Capture the cell that displays the provided text and extract its (x, y) central coordinate. 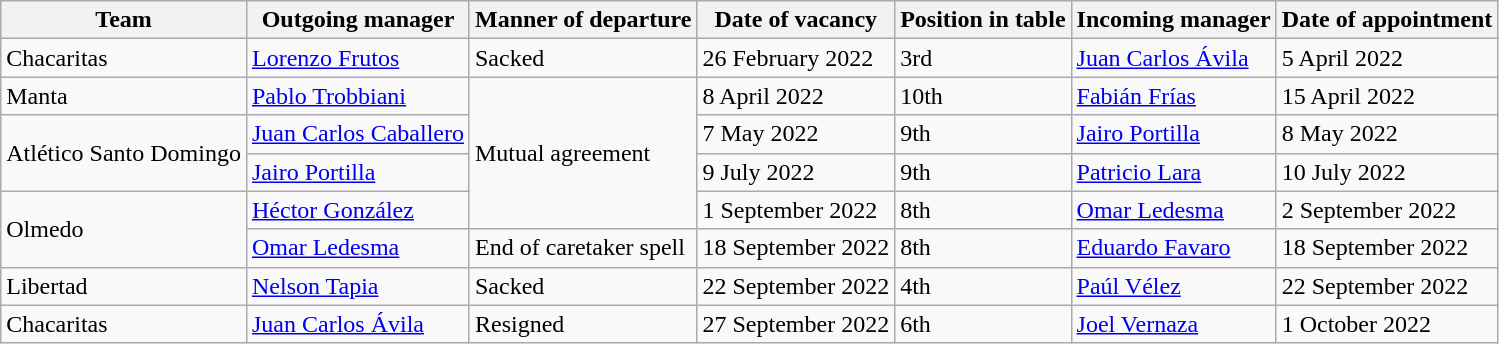
Manta (124, 96)
8 April 2022 (796, 96)
Date of appointment (1387, 20)
Pablo Trobbiani (358, 96)
26 February 2022 (796, 58)
Team (124, 20)
10th (983, 96)
8 May 2022 (1387, 134)
Atlético Santo Domingo (124, 153)
10 July 2022 (1387, 172)
Héctor González (358, 210)
Outgoing manager (358, 20)
2 September 2022 (1387, 210)
Paúl Vélez (1174, 286)
Mutual agreement (582, 153)
5 April 2022 (1387, 58)
Olmedo (124, 229)
Libertad (124, 286)
Position in table (983, 20)
Manner of departure (582, 20)
3rd (983, 58)
Nelson Tapia (358, 286)
End of caretaker spell (582, 248)
Joel Vernaza (1174, 324)
Date of vacancy (796, 20)
Eduardo Favaro (1174, 248)
4th (983, 286)
6th (983, 324)
Resigned (582, 324)
Incoming manager (1174, 20)
Juan Carlos Caballero (358, 134)
1 October 2022 (1387, 324)
7 May 2022 (796, 134)
Lorenzo Frutos (358, 58)
1 September 2022 (796, 210)
15 April 2022 (1387, 96)
9 July 2022 (796, 172)
Patricio Lara (1174, 172)
27 September 2022 (796, 324)
Fabián Frías (1174, 96)
